Find where the given text appears and provide that cell's center as (X, Y) coordinate. 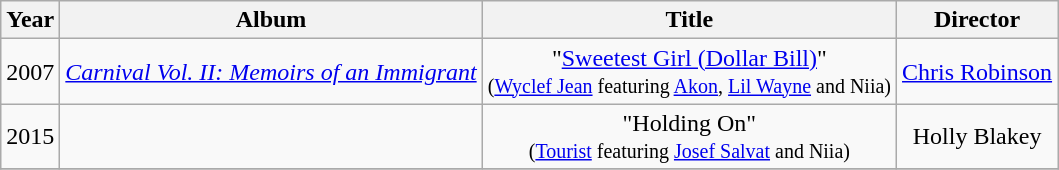
Holly Blakey (978, 136)
Album (271, 20)
"Holding On"(Tourist featuring Josef Salvat and Niia) (689, 136)
"Sweetest Girl (Dollar Bill)"(Wyclef Jean featuring Akon, Lil Wayne and Niia) (689, 72)
Year (30, 20)
Director (978, 20)
2015 (30, 136)
2007 (30, 72)
Chris Robinson (978, 72)
Title (689, 20)
Carnival Vol. II: Memoirs of an Immigrant (271, 72)
